Detect which cell encompasses the target text, then output its [x, y] center coordinate. 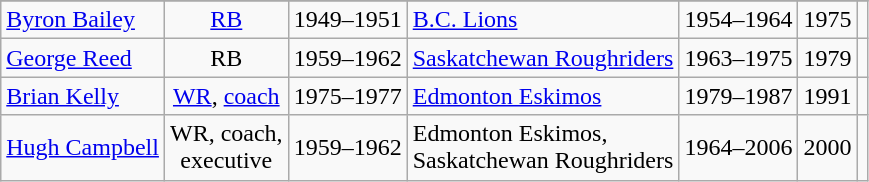
1991 [828, 96]
1975 [828, 20]
2000 [828, 148]
1954–1964 [738, 20]
WR, coach,executive [226, 148]
B.C. Lions [543, 20]
1964–2006 [738, 148]
1979–1987 [738, 96]
Saskatchewan Roughriders [543, 58]
1975–1977 [348, 96]
Hugh Campbell [83, 148]
1949–1951 [348, 20]
1979 [828, 58]
Byron Bailey [83, 20]
George Reed [83, 58]
Brian Kelly [83, 96]
1963–1975 [738, 58]
Edmonton Eskimos,Saskatchewan Roughriders [543, 148]
WR, coach [226, 96]
Edmonton Eskimos [543, 96]
